Provide the [x, y] coordinate of the cell's center where the given text is located.  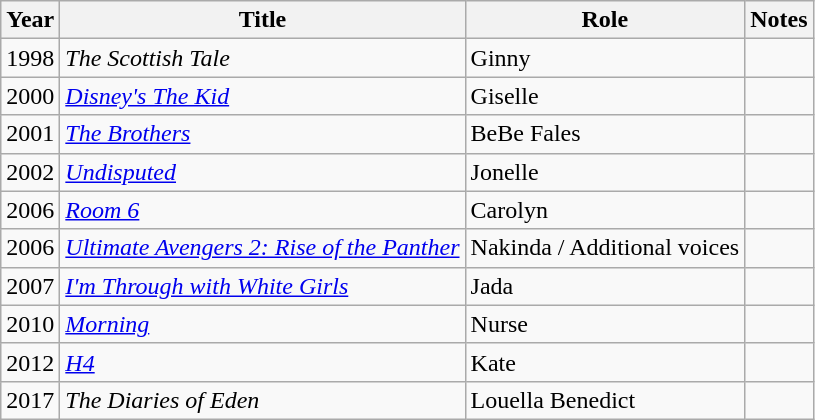
2017 [30, 400]
The Brothers [262, 134]
Notes [779, 20]
Year [30, 20]
2000 [30, 96]
2001 [30, 134]
Nurse [605, 324]
Morning [262, 324]
H4 [262, 362]
Ginny [605, 58]
Undisputed [262, 172]
Ultimate Avengers 2: Rise of the Panther [262, 248]
Room 6 [262, 210]
Kate [605, 362]
2010 [30, 324]
Giselle [605, 96]
Title [262, 20]
2012 [30, 362]
The Diaries of Eden [262, 400]
Jonelle [605, 172]
The Scottish Tale [262, 58]
Role [605, 20]
Jada [605, 286]
Louella Benedict [605, 400]
BeBe Fales [605, 134]
Disney's The Kid [262, 96]
1998 [30, 58]
Carolyn [605, 210]
2007 [30, 286]
2002 [30, 172]
Nakinda / Additional voices [605, 248]
I'm Through with White Girls [262, 286]
